Return (x, y) of the center of cell containing provided text 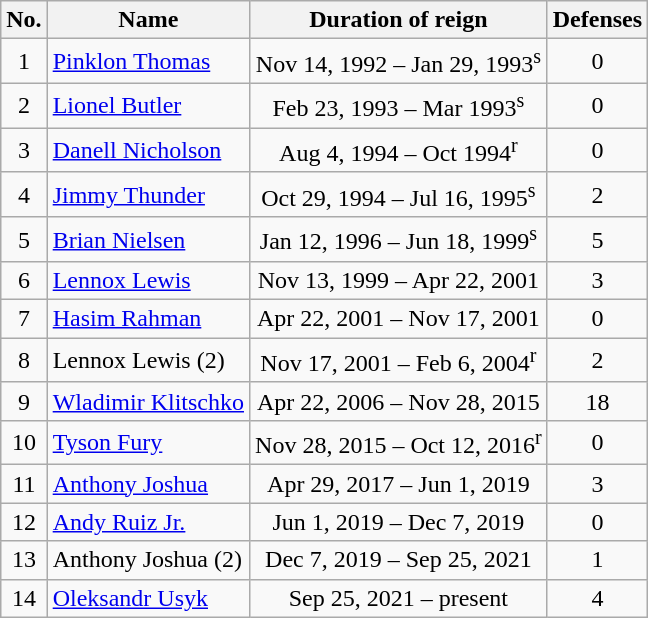
Apr 29, 2017 – Jun 1, 2019 (399, 484)
Nov 28, 2015 – Oct 12, 2016r (399, 442)
Sep 25, 2021 – present (399, 598)
18 (597, 401)
Lionel Butler (148, 106)
Oleksandr Usyk (148, 598)
Aug 4, 1994 – Oct 1994r (399, 150)
Tyson Fury (148, 442)
Anthony Joshua (2) (148, 560)
No. (24, 20)
Defenses (597, 20)
9 (24, 401)
12 (24, 522)
Wladimir Klitschko (148, 401)
Nov 14, 1992 – Jan 29, 1993s (399, 62)
Lennox Lewis (148, 281)
Andy Ruiz Jr. (148, 522)
13 (24, 560)
Duration of reign (399, 20)
10 (24, 442)
Jimmy Thunder (148, 194)
Danell Nicholson (148, 150)
Pinklon Thomas (148, 62)
7 (24, 319)
Nov 13, 1999 – Apr 22, 2001 (399, 281)
Oct 29, 1994 – Jul 16, 1995s (399, 194)
Lennox Lewis (2) (148, 360)
Nov 17, 2001 – Feb 6, 2004r (399, 360)
6 (24, 281)
8 (24, 360)
Jan 12, 1996 – Jun 18, 1999s (399, 240)
Brian Nielsen (148, 240)
11 (24, 484)
Feb 23, 1993 – Mar 1993s (399, 106)
14 (24, 598)
Apr 22, 2006 – Nov 28, 2015 (399, 401)
Dec 7, 2019 – Sep 25, 2021 (399, 560)
Anthony Joshua (148, 484)
Apr 22, 2001 – Nov 17, 2001 (399, 319)
Name (148, 20)
Jun 1, 2019 – Dec 7, 2019 (399, 522)
Hasim Rahman (148, 319)
